Locate the cell with the specified text and output its [x, y] center coordinate. 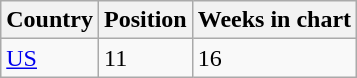
16 [274, 58]
US [50, 58]
Country [50, 20]
Position [145, 20]
11 [145, 58]
Weeks in chart [274, 20]
